Determine the (x, y) coordinate at the center of the cell enclosing the given text.  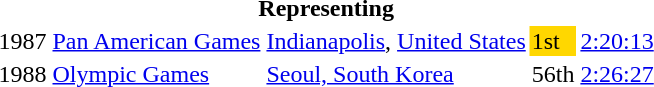
Indianapolis, United States (396, 41)
Pan American Games (156, 41)
1st (553, 41)
